Extract the [x, y] coordinate from the center of the cell holding the provided text.  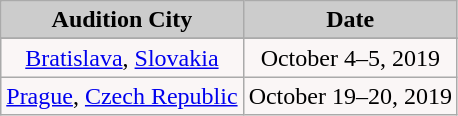
October 4–5, 2019 [350, 58]
October 19–20, 2019 [350, 96]
Audition City [122, 20]
Prague, Czech Republic [122, 96]
Bratislava, Slovakia [122, 58]
Date [350, 20]
